Scan for the cell matching the given text and deliver its (X, Y) coordinate at center. 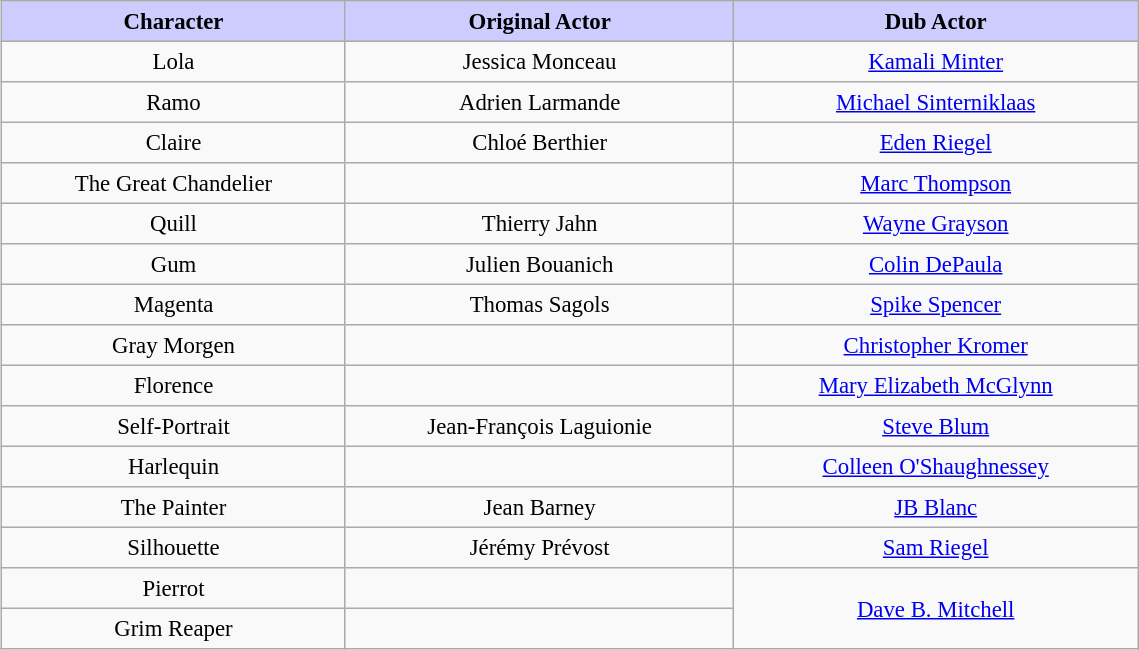
The Painter (174, 507)
Colleen O'Shaughnessey (936, 466)
Michael Sinterniklaas (936, 102)
Adrien Larmande (539, 102)
Steve Blum (936, 426)
Claire (174, 142)
Original Actor (539, 21)
Lola (174, 61)
Wayne Grayson (936, 223)
Character (174, 21)
Harlequin (174, 466)
Grim Reaper (174, 628)
Quill (174, 223)
Spike Spencer (936, 304)
Mary Elizabeth McGlynn (936, 385)
Silhouette (174, 547)
Florence (174, 385)
Self-Portrait (174, 426)
Julien Bouanich (539, 264)
Dave B. Mitchell (936, 608)
Ramo (174, 102)
Chloé Berthier (539, 142)
Gum (174, 264)
Pierrot (174, 588)
Magenta (174, 304)
Marc Thompson (936, 183)
Kamali Minter (936, 61)
Dub Actor (936, 21)
Gray Morgen (174, 345)
Thomas Sagols (539, 304)
Colin DePaula (936, 264)
Jean Barney (539, 507)
Eden Riegel (936, 142)
Jérémy Prévost (539, 547)
Jean-François Laguionie (539, 426)
Christopher Kromer (936, 345)
The Great Chandelier (174, 183)
Thierry Jahn (539, 223)
Jessica Monceau (539, 61)
JB Blanc (936, 507)
Sam Riegel (936, 547)
